From the cell containing the given text, extract its center point as (X, Y) coordinate. 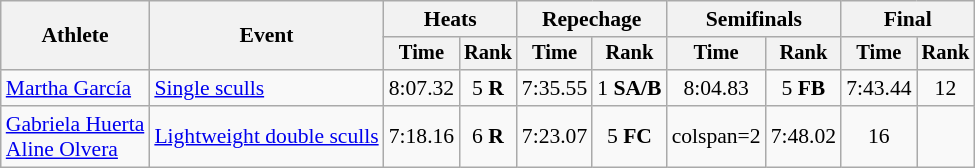
6 R (488, 136)
Martha García (76, 88)
Athlete (76, 36)
Heats (450, 19)
1 SA/B (629, 88)
Event (266, 36)
5 R (488, 88)
Single sculls (266, 88)
8:04.83 (716, 88)
7:48.02 (804, 136)
Repechage (592, 19)
5 FB (804, 88)
7:43.44 (878, 88)
colspan=2 (716, 136)
7:35.55 (554, 88)
7:23.07 (554, 136)
Final (908, 19)
Gabriela HuertaAline Olvera (76, 136)
8:07.32 (422, 88)
7:18.16 (422, 136)
Semifinals (754, 19)
12 (946, 88)
5 FC (629, 136)
16 (878, 136)
Lightweight double sculls (266, 136)
